Detect which cell encompasses the target text, then output its (x, y) center coordinate. 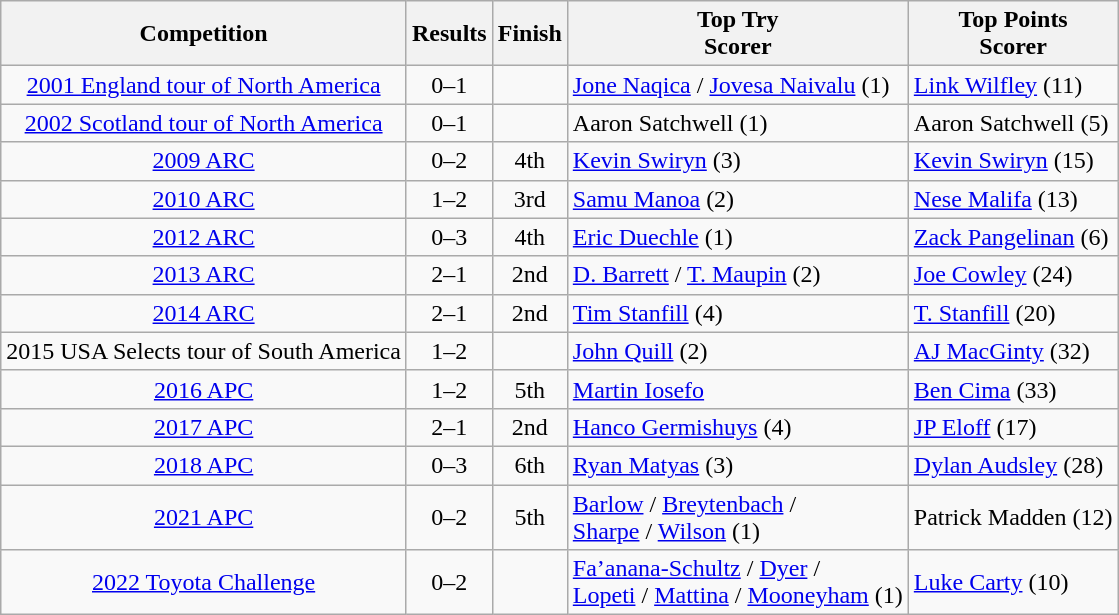
Dylan Audsley (28) (1013, 465)
2022 Toyota Challenge (204, 582)
Tim Stanfill (4) (738, 313)
Ben Cima (33) (1013, 389)
Martin Iosefo (738, 389)
Samu Manoa (2) (738, 199)
Hanco Germishuys (4) (738, 427)
3rd (530, 199)
Kevin Swiryn (3) (738, 161)
2018 APC (204, 465)
Link Wilfley (11) (1013, 85)
Barlow / Breytenbach / Sharpe / Wilson (1) (738, 516)
Finish (530, 34)
D. Barrett / T. Maupin (2) (738, 275)
Jone Naqica / Jovesa Naivalu (1) (738, 85)
JP Eloff (17) (1013, 427)
6th (530, 465)
Aaron Satchwell (1) (738, 123)
2001 England tour of North America (204, 85)
Joe Cowley (24) (1013, 275)
2002 Scotland tour of North America (204, 123)
Results (449, 34)
2015 USA Selects tour of South America (204, 351)
AJ MacGinty (32) (1013, 351)
Top Points Scorer (1013, 34)
Kevin Swiryn (15) (1013, 161)
John Quill (2) (738, 351)
Fa’anana-Schultz / Dyer / Lopeti / Mattina / Mooneyham (1) (738, 582)
Ryan Matyas (3) (738, 465)
Zack Pangelinan (6) (1013, 237)
2012 ARC (204, 237)
2009 ARC (204, 161)
Luke Carty (10) (1013, 582)
2013 ARC (204, 275)
Aaron Satchwell (5) (1013, 123)
2021 APC (204, 516)
Patrick Madden (12) (1013, 516)
Eric Duechle (1) (738, 237)
Nese Malifa (13) (1013, 199)
2017 APC (204, 427)
2014 ARC (204, 313)
T. Stanfill (20) (1013, 313)
Competition (204, 34)
Top Try Scorer (738, 34)
2016 APC (204, 389)
2010 ARC (204, 199)
